Scan for the cell matching the given text and deliver its (X, Y) coordinate at center. 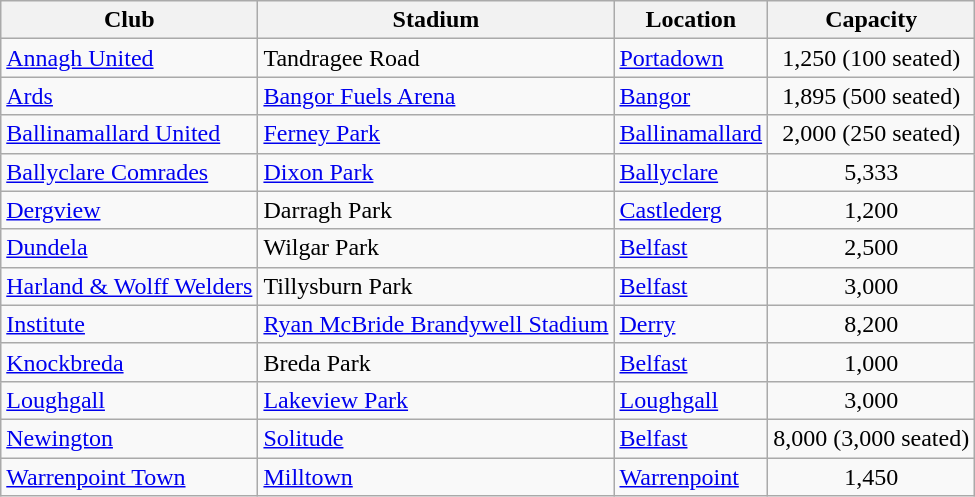
Tillysburn Park (436, 286)
Ballyclare (691, 172)
Bangor Fuels Arena (436, 96)
Ryan McBride Brandywell Stadium (436, 324)
Lakeview Park (436, 400)
Capacity (872, 20)
Stadium (436, 20)
Milltown (436, 477)
Ballyclare Comrades (130, 172)
Club (130, 20)
Warrenpoint (691, 477)
Dixon Park (436, 172)
Institute (130, 324)
Warrenpoint Town (130, 477)
1,250 (100 seated) (872, 58)
Darragh Park (436, 210)
Ballinamallard United (130, 134)
1,450 (872, 477)
Ards (130, 96)
Newington (130, 438)
Dundela (130, 248)
Derry (691, 324)
5,333 (872, 172)
Knockbreda (130, 362)
8,000 (3,000 seated) (872, 438)
8,200 (872, 324)
Portadown (691, 58)
1,000 (872, 362)
Solitude (436, 438)
Dergview (130, 210)
Breda Park (436, 362)
Wilgar Park (436, 248)
2,000 (250 seated) (872, 134)
Annagh United (130, 58)
Harland & Wolff Welders (130, 286)
Tandragee Road (436, 58)
2,500 (872, 248)
Bangor (691, 96)
1,200 (872, 210)
Ballinamallard (691, 134)
Ferney Park (436, 134)
1,895 (500 seated) (872, 96)
Castlederg (691, 210)
Location (691, 20)
